Find where the given text appears and provide that cell's center as (x, y) coordinate. 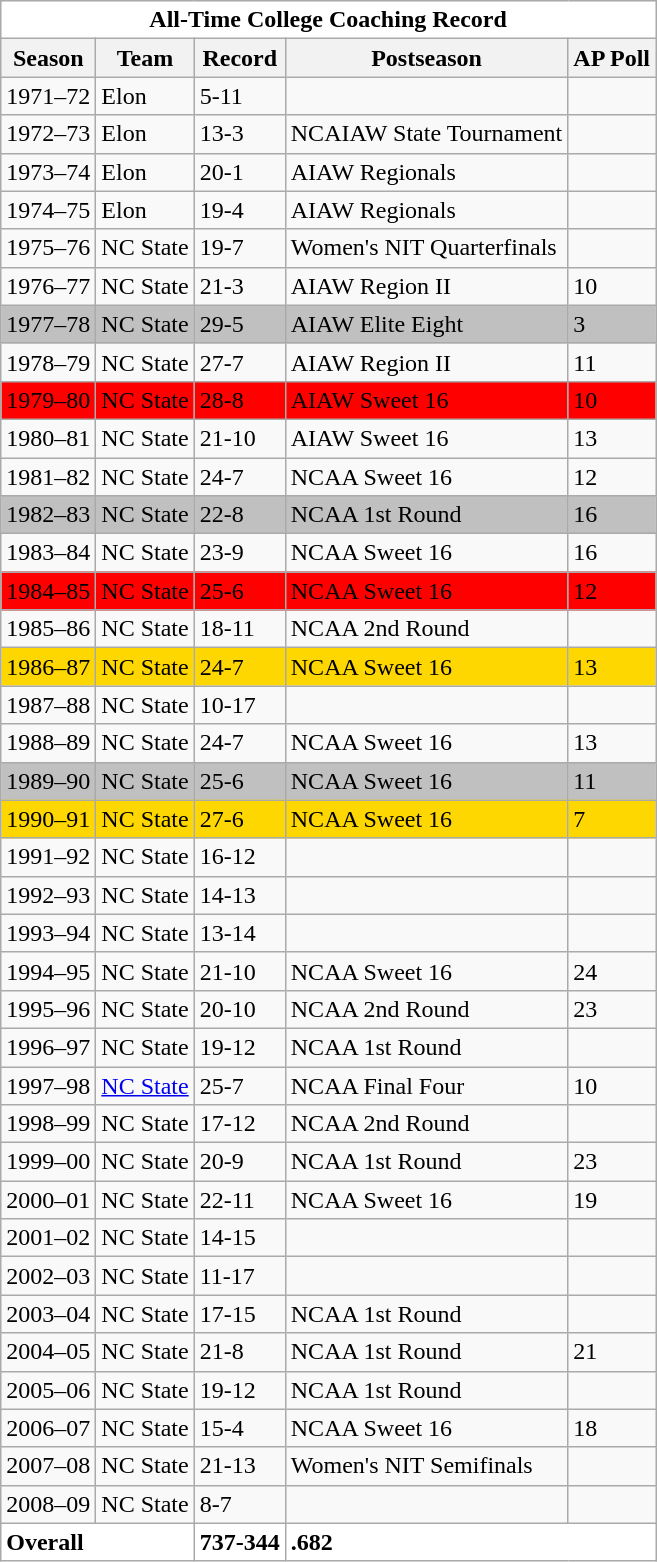
18 (612, 1428)
Team (145, 58)
2003–04 (48, 1314)
10-17 (240, 705)
1971–72 (48, 96)
NCAA Final Four (426, 1085)
1980–81 (48, 438)
Women's NIT Quarterfinals (426, 248)
1983–84 (48, 553)
1987–88 (48, 705)
1986–87 (48, 667)
Postseason (426, 58)
1999–00 (48, 1162)
2002–03 (48, 1276)
2007–08 (48, 1466)
AIAW Elite Eight (426, 324)
1990–91 (48, 819)
21 (612, 1352)
11-17 (240, 1276)
AP Poll (612, 58)
23-9 (240, 553)
25-7 (240, 1085)
14-15 (240, 1238)
21-8 (240, 1352)
Overall (98, 1542)
Season (48, 58)
18-11 (240, 629)
1981–82 (48, 477)
1998–99 (48, 1124)
1974–75 (48, 210)
5-11 (240, 96)
1992–93 (48, 895)
22-11 (240, 1200)
2006–07 (48, 1428)
1975–76 (48, 248)
1977–78 (48, 324)
8-7 (240, 1504)
15-4 (240, 1428)
1994–95 (48, 971)
1973–74 (48, 172)
2000–01 (48, 1200)
Women's NIT Semifinals (426, 1466)
1978–79 (48, 362)
1995–96 (48, 1009)
1988–89 (48, 743)
3 (612, 324)
1997–98 (48, 1085)
7 (612, 819)
14-13 (240, 895)
27-6 (240, 819)
2001–02 (48, 1238)
1996–97 (48, 1047)
1989–90 (48, 781)
1976–77 (48, 286)
19-7 (240, 248)
1984–85 (48, 591)
1993–94 (48, 933)
.682 (470, 1542)
1972–73 (48, 134)
1991–92 (48, 857)
21-13 (240, 1466)
2005–06 (48, 1390)
1985–86 (48, 629)
28-8 (240, 400)
21-3 (240, 286)
24 (612, 971)
16-12 (240, 857)
20-10 (240, 1009)
19-4 (240, 210)
All-Time College Coaching Record (328, 20)
27-7 (240, 362)
20-1 (240, 172)
22-8 (240, 515)
NCAIAW State Tournament (426, 134)
13-3 (240, 134)
1979–80 (48, 400)
13-14 (240, 933)
Record (240, 58)
19 (612, 1200)
17-15 (240, 1314)
1982–83 (48, 515)
2008–09 (48, 1504)
20-9 (240, 1162)
29-5 (240, 324)
737-344 (240, 1542)
2004–05 (48, 1352)
17-12 (240, 1124)
